Return the (x, y) coordinate for the center point of the cell that contains the specified text.  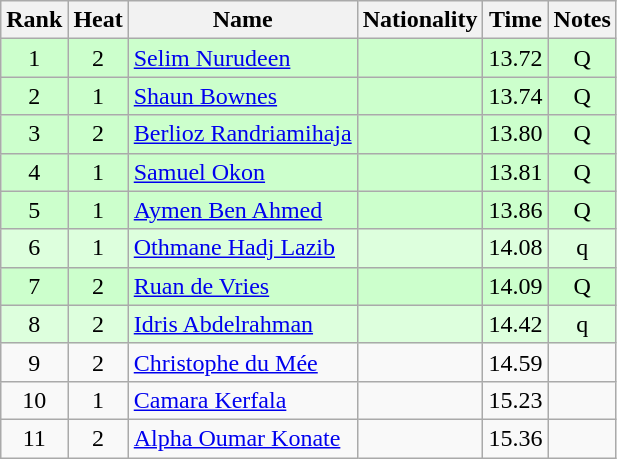
13.72 (516, 58)
14.59 (516, 362)
Nationality (420, 20)
14.09 (516, 286)
9 (34, 362)
Shaun Bownes (242, 96)
13.74 (516, 96)
15.36 (516, 438)
Christophe du Mée (242, 362)
4 (34, 172)
Samuel Okon (242, 172)
Heat (98, 20)
3 (34, 134)
6 (34, 248)
Berlioz Randriamihaja (242, 134)
13.80 (516, 134)
Time (516, 20)
7 (34, 286)
14.08 (516, 248)
5 (34, 210)
Idris Abdelrahman (242, 324)
Notes (582, 20)
13.81 (516, 172)
Name (242, 20)
11 (34, 438)
Rank (34, 20)
13.86 (516, 210)
Aymen Ben Ahmed (242, 210)
Othmane Hadj Lazib (242, 248)
15.23 (516, 400)
8 (34, 324)
10 (34, 400)
Alpha Oumar Konate (242, 438)
Camara Kerfala (242, 400)
14.42 (516, 324)
Ruan de Vries (242, 286)
Selim Nurudeen (242, 58)
